Pinpoint the cell where the given text exists, returning its (x, y) midpoint coordinate. 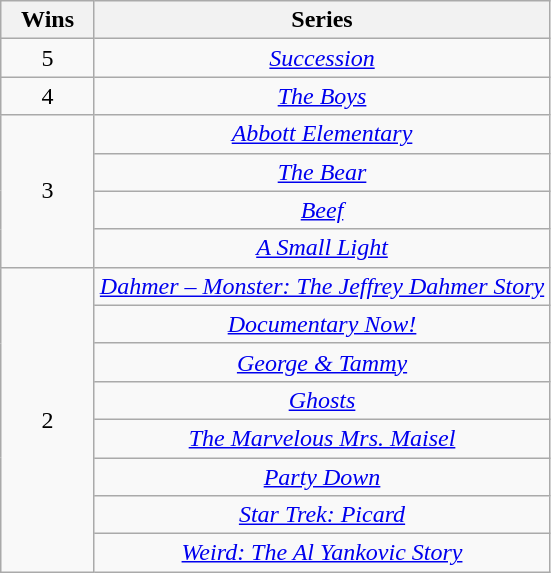
Party Down (322, 477)
A Small Light (322, 248)
The Bear (322, 172)
5 (48, 58)
Documentary Now! (322, 324)
3 (48, 191)
Beef (322, 210)
Wins (48, 20)
Ghosts (322, 400)
Weird: The Al Yankovic Story (322, 553)
4 (48, 96)
2 (48, 419)
Dahmer – Monster: The Jeffrey Dahmer Story (322, 286)
Star Trek: Picard (322, 515)
George & Tammy (322, 362)
The Boys (322, 96)
Series (322, 20)
The Marvelous Mrs. Maisel (322, 438)
Abbott Elementary (322, 134)
Succession (322, 58)
